Determine the (X, Y) coordinate at the center of the cell enclosing the given text.  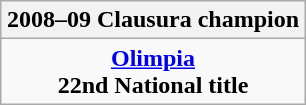
2008–09 Clausura champion (152, 20)
Olimpia22nd National title (152, 72)
